Determine the (x, y) coordinate at the center of the cell enclosing the given text.  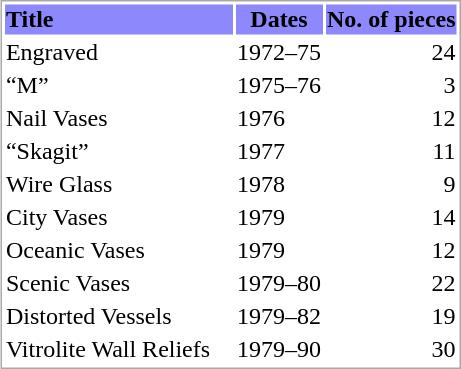
1975–76 (278, 85)
Dates (278, 19)
City Vases (118, 217)
No. of pieces (391, 19)
30 (391, 349)
Distorted Vessels (118, 316)
14 (391, 217)
1979–80 (278, 283)
1979–90 (278, 349)
1979–82 (278, 316)
9 (391, 184)
1977 (278, 151)
1972–75 (278, 52)
22 (391, 283)
Engraved (118, 52)
Wire Glass (118, 184)
Oceanic Vases (118, 250)
11 (391, 151)
Scenic Vases (118, 283)
Title (118, 19)
Vitrolite Wall Reliefs (118, 349)
3 (391, 85)
19 (391, 316)
Nail Vases (118, 118)
1976 (278, 118)
“M” (118, 85)
1978 (278, 184)
24 (391, 52)
“Skagit” (118, 151)
